Identify which cell holds the provided text, then report its [x, y] central coordinate. 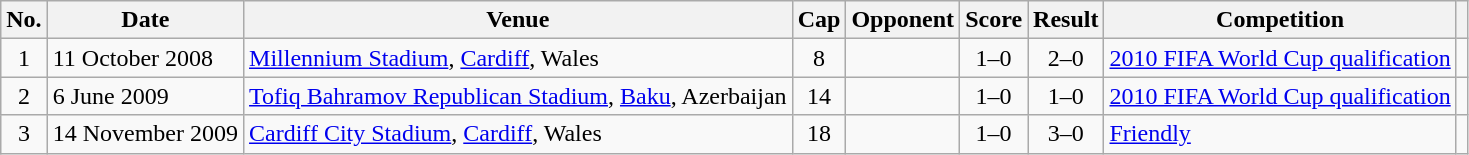
Result [1066, 20]
Cap [819, 20]
Competition [1280, 20]
14 November 2009 [145, 134]
1 [24, 58]
Tofiq Bahramov Republican Stadium, Baku, Azerbaijan [518, 96]
3–0 [1066, 134]
14 [819, 96]
Score [994, 20]
Venue [518, 20]
Date [145, 20]
6 June 2009 [145, 96]
11 October 2008 [145, 58]
Opponent [903, 20]
Friendly [1280, 134]
Cardiff City Stadium, Cardiff, Wales [518, 134]
18 [819, 134]
2 [24, 96]
2–0 [1066, 58]
No. [24, 20]
Millennium Stadium, Cardiff, Wales [518, 58]
8 [819, 58]
3 [24, 134]
